Return the [X, Y] coordinate for the center point of the cell that contains the specified text.  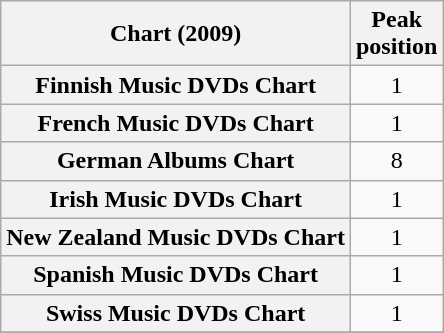
Chart (2009) [176, 34]
8 [396, 161]
French Music DVDs Chart [176, 123]
Irish Music DVDs Chart [176, 199]
New Zealand Music DVDs Chart [176, 237]
German Albums Chart [176, 161]
Swiss Music DVDs Chart [176, 313]
Peakposition [396, 34]
Spanish Music DVDs Chart [176, 275]
Finnish Music DVDs Chart [176, 85]
